Search for the cell housing the specified text and yield its [X, Y] center coordinate. 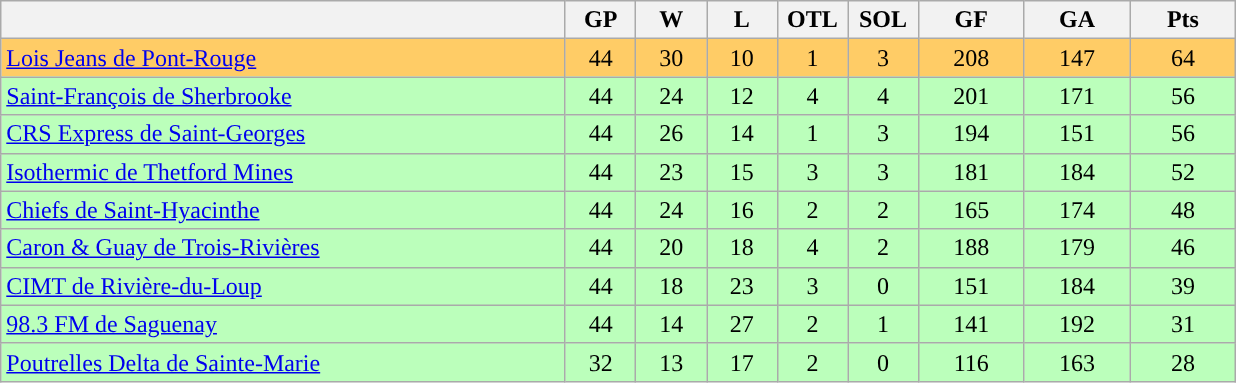
52 [1183, 172]
26 [672, 134]
27 [742, 324]
16 [742, 210]
28 [1183, 362]
Pts [1183, 20]
Lois Jeans de Pont-Rouge [284, 58]
CIMT de Rivière-du-Loup [284, 286]
10 [742, 58]
188 [971, 248]
Poutrelles Delta de Sainte-Marie [284, 362]
171 [1077, 96]
163 [1077, 362]
116 [971, 362]
165 [971, 210]
64 [1183, 58]
OTL [812, 20]
GA [1077, 20]
L [742, 20]
147 [1077, 58]
Isothermic de Thetford Mines [284, 172]
15 [742, 172]
181 [971, 172]
48 [1183, 210]
13 [672, 362]
174 [1077, 210]
208 [971, 58]
98.3 FM de Saguenay [284, 324]
17 [742, 362]
141 [971, 324]
Saint-François de Sherbrooke [284, 96]
SOL [884, 20]
32 [600, 362]
GF [971, 20]
12 [742, 96]
GP [600, 20]
Caron & Guay de Trois-Rivières [284, 248]
CRS Express de Saint-Georges [284, 134]
192 [1077, 324]
20 [672, 248]
46 [1183, 248]
30 [672, 58]
201 [971, 96]
194 [971, 134]
W [672, 20]
39 [1183, 286]
179 [1077, 248]
Chiefs de Saint-Hyacinthe [284, 210]
31 [1183, 324]
